Return [x, y] of the center of cell containing provided text 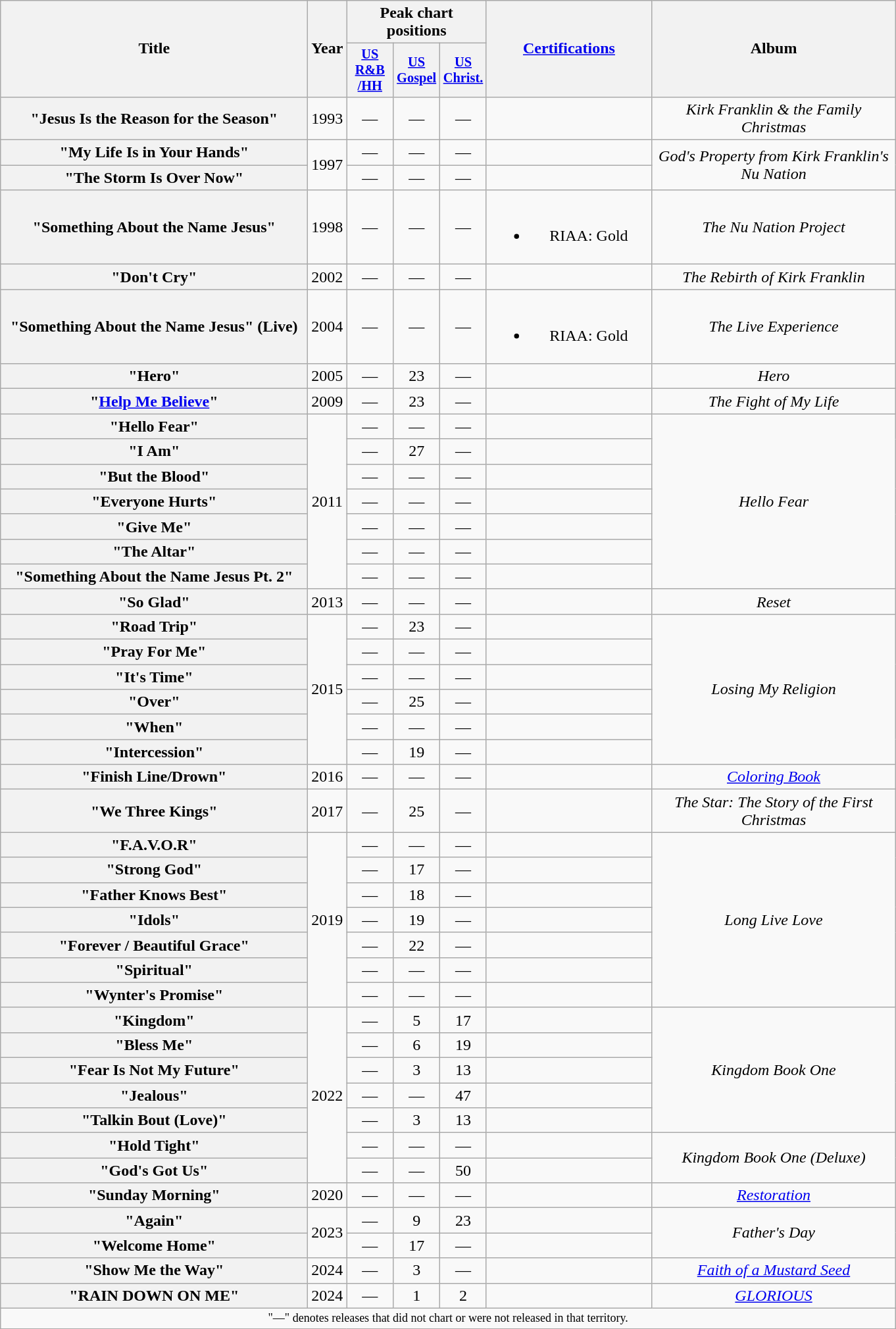
"F.A.V.O.R" [154, 845]
"Spiritual" [154, 970]
18 [417, 895]
1993 [328, 118]
Long Live Love [774, 920]
2004 [328, 326]
The Star: The Story of the First Christmas [774, 811]
47 [463, 1095]
"Everyone Hurts" [154, 501]
The Rebirth of Kirk Franklin [774, 277]
"Road Trip" [154, 626]
2002 [328, 277]
USR&B/HH [370, 70]
9 [417, 1220]
"Help Me Believe" [154, 401]
"Something About the Name Jesus" [154, 228]
"When" [154, 727]
Kirk Franklin & the Family Christmas [774, 118]
2022 [328, 1095]
"The Storm Is Over Now" [154, 178]
"Intercession" [154, 752]
"Finish Line/Drown" [154, 777]
2013 [328, 601]
Kingdom Book One (Deluxe) [774, 1158]
Year [328, 49]
"Sunday Morning" [154, 1195]
"Show Me the Way" [154, 1270]
22 [417, 945]
"Father Knows Best" [154, 895]
"The Altar" [154, 551]
2009 [328, 401]
Father's Day [774, 1233]
USGospel [417, 70]
"Pray For Me" [154, 652]
Hero [774, 376]
1998 [328, 228]
"Welcome Home" [154, 1245]
2019 [328, 920]
Kingdom Book One [774, 1070]
"Something About the Name Jesus Pt. 2" [154, 576]
27 [417, 451]
"Jealous" [154, 1095]
Losing My Religion [774, 689]
"But the Blood" [154, 476]
1 [417, 1295]
Album [774, 49]
"Hero" [154, 376]
"—" denotes releases that did not chart or were not released in that territory. [449, 1318]
"Hello Fear" [154, 426]
GLORIOUS [774, 1295]
Title [154, 49]
5 [417, 1020]
2 [463, 1295]
The Fight of My Life [774, 401]
"My Life Is in Your Hands" [154, 153]
The Nu Nation Project [774, 228]
The Live Experience [774, 326]
2017 [328, 811]
50 [463, 1170]
2023 [328, 1233]
Hello Fear [774, 501]
2005 [328, 376]
USChrist. [463, 70]
"Fear Is Not My Future" [154, 1070]
2016 [328, 777]
"Again" [154, 1220]
"Idols" [154, 920]
"Talkin Bout (Love)" [154, 1120]
"We Three Kings" [154, 811]
6 [417, 1045]
2020 [328, 1195]
Restoration [774, 1195]
"Strong God" [154, 870]
"God's Got Us" [154, 1170]
"RAIN DOWN ON ME" [154, 1295]
God's Property from Kirk Franklin's Nu Nation [774, 165]
"Don't Cry" [154, 277]
"It's Time" [154, 677]
"Kingdom" [154, 1020]
"I Am" [154, 451]
Reset [774, 601]
2015 [328, 689]
"Over" [154, 702]
"Hold Tight" [154, 1145]
Certifications [568, 49]
"Bless Me" [154, 1045]
Coloring Book [774, 777]
"Forever / Beautiful Grace" [154, 945]
1997 [328, 165]
Peak chart positions [417, 22]
"Give Me" [154, 526]
"Wynter's Promise" [154, 995]
"Jesus Is the Reason for the Season" [154, 118]
2011 [328, 501]
Faith of a Mustard Seed [774, 1270]
"Something About the Name Jesus" (Live) [154, 326]
"So Glad" [154, 601]
